Locate the cell with the specified text and output its [X, Y] center coordinate. 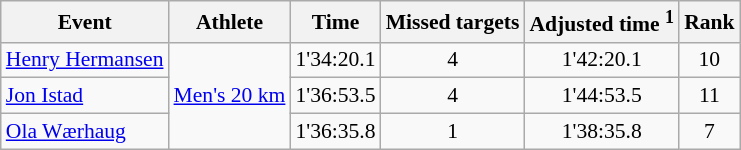
Men's 20 km [230, 96]
Jon Istad [85, 96]
10 [710, 60]
1'36:53.5 [335, 96]
1 [453, 132]
Rank [710, 22]
Henry Hermansen [85, 60]
Event [85, 22]
1'34:20.1 [335, 60]
Missed targets [453, 22]
Adjusted time 1 [602, 22]
Ola Wærhaug [85, 132]
11 [710, 96]
7 [710, 132]
Time [335, 22]
Athlete [230, 22]
1'38:35.8 [602, 132]
1'36:35.8 [335, 132]
1'42:20.1 [602, 60]
1'44:53.5 [602, 96]
